From the cell containing the given text, extract its center point as [X, Y] coordinate. 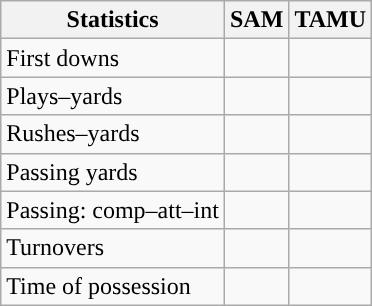
TAMU [330, 20]
Statistics [113, 20]
Rushes–yards [113, 134]
Turnovers [113, 248]
Plays–yards [113, 96]
Passing: comp–att–int [113, 210]
Passing yards [113, 172]
SAM [256, 20]
Time of possession [113, 286]
First downs [113, 58]
